Determine the [X, Y] coordinate at the center of the cell enclosing the given text.  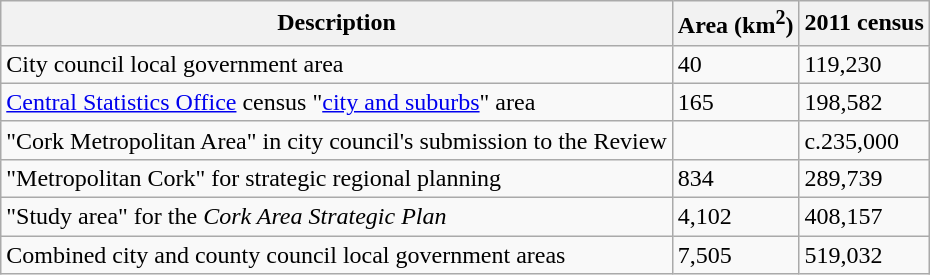
Central Statistics Office census "city and suburbs" area [337, 102]
408,157 [864, 217]
"Cork Metropolitan Area" in city council's submission to the Review [337, 140]
165 [736, 102]
519,032 [864, 255]
City council local government area [337, 64]
"Study area" for the Cork Area Strategic Plan [337, 217]
4,102 [736, 217]
119,230 [864, 64]
Combined city and county council local government areas [337, 255]
289,739 [864, 178]
40 [736, 64]
834 [736, 178]
"Metropolitan Cork" for strategic regional planning [337, 178]
c.235,000 [864, 140]
Description [337, 24]
Area (km2) [736, 24]
198,582 [864, 102]
7,505 [736, 255]
2011 census [864, 24]
